Output the [X, Y] coordinate of the center of the cell containing the given text.  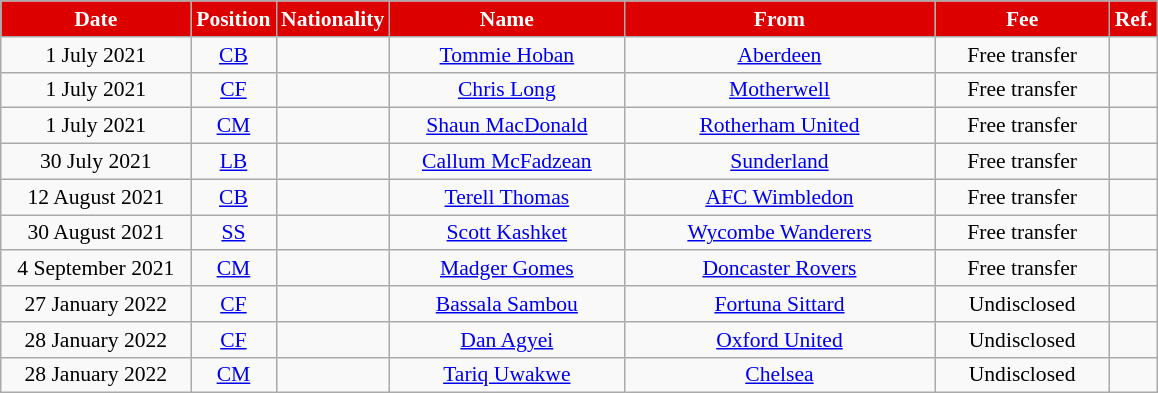
Doncaster Rovers [779, 269]
Name [506, 19]
Dan Agyei [506, 340]
Chelsea [779, 375]
Fortuna Sittard [779, 304]
Tariq Uwakwe [506, 375]
Position [234, 19]
Motherwell [779, 90]
SS [234, 233]
Tommie Hoban [506, 55]
LB [234, 162]
12 August 2021 [96, 197]
Rotherham United [779, 126]
Aberdeen [779, 55]
From [779, 19]
Nationality [332, 19]
30 August 2021 [96, 233]
Scott Kashket [506, 233]
Shaun MacDonald [506, 126]
30 July 2021 [96, 162]
Sunderland [779, 162]
Terell Thomas [506, 197]
Bassala Sambou [506, 304]
4 September 2021 [96, 269]
Chris Long [506, 90]
Wycombe Wanderers [779, 233]
Callum McFadzean [506, 162]
Madger Gomes [506, 269]
Fee [1022, 19]
27 January 2022 [96, 304]
AFC Wimbledon [779, 197]
Oxford United [779, 340]
Ref. [1134, 19]
Date [96, 19]
